Search for the cell housing the specified text and yield its [x, y] center coordinate. 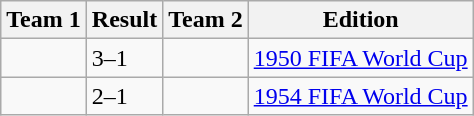
2–1 [124, 96]
Result [124, 20]
Team 2 [206, 20]
1950 FIFA World Cup [360, 58]
Team 1 [44, 20]
Edition [360, 20]
1954 FIFA World Cup [360, 96]
3–1 [124, 58]
